Return [x, y] of the center of cell containing provided text 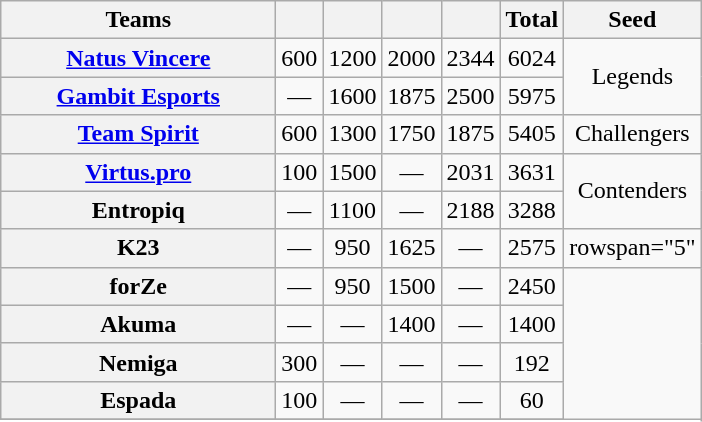
2500 [470, 96]
Seed [633, 20]
Nemiga [138, 362]
3288 [532, 210]
rowspan="5" [633, 248]
Natus Vincere [138, 58]
6024 [532, 58]
192 [532, 362]
Total [532, 20]
1750 [412, 134]
Entropiq [138, 210]
1200 [352, 58]
3631 [532, 172]
1600 [352, 96]
2344 [470, 58]
Challengers [633, 134]
forZe [138, 286]
Legends [633, 77]
Teams [138, 20]
Team Spirit [138, 134]
Gambit Esports [138, 96]
2188 [470, 210]
Contenders [633, 191]
K23 [138, 248]
1300 [352, 134]
2450 [532, 286]
Akuma [138, 324]
300 [300, 362]
1100 [352, 210]
1625 [412, 248]
2575 [532, 248]
2000 [412, 58]
Espada [138, 400]
60 [532, 400]
2031 [470, 172]
Virtus.pro [138, 172]
5975 [532, 96]
5405 [532, 134]
